From the cell containing the given text, extract its center point as (x, y) coordinate. 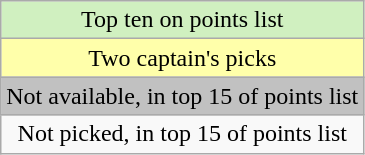
Not available, in top 15 of points list (182, 96)
Two captain's picks (182, 58)
Not picked, in top 15 of points list (182, 134)
Top ten on points list (182, 20)
